Return the [X, Y] coordinate for the center point of the cell that contains the specified text.  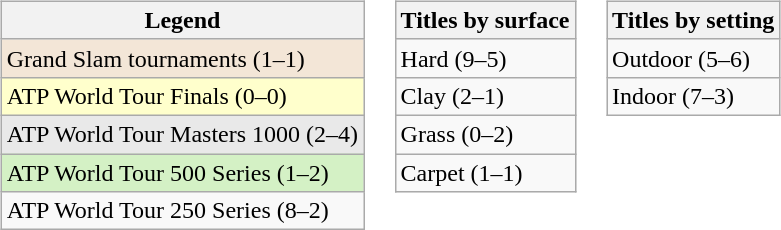
Carpet (1–1) [485, 173]
ATP World Tour Finals (0–0) [182, 96]
Grand Slam tournaments (1–1) [182, 58]
ATP World Tour 500 Series (1–2) [182, 173]
ATP World Tour Masters 1000 (2–4) [182, 134]
Indoor (7–3) [694, 96]
Titles by surface [485, 20]
ATP World Tour 250 Series (8–2) [182, 211]
Hard (9–5) [485, 58]
Titles by setting [694, 20]
Legend [182, 20]
Clay (2–1) [485, 96]
Grass (0–2) [485, 134]
Outdoor (5–6) [694, 58]
